Locate the cell with the specified text and output its (X, Y) center coordinate. 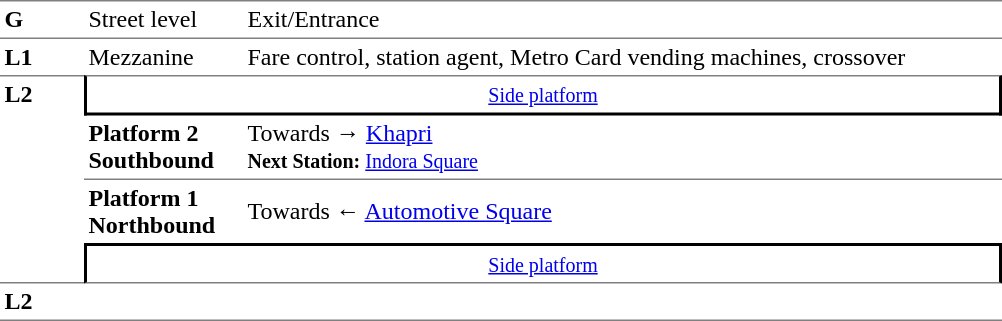
Exit/Entrance (622, 20)
L1 (42, 57)
Mezzanine (164, 57)
Towards → KhapriNext Station: Indora Square (622, 148)
Fare control, station agent, Metro Card vending machines, crossover (622, 57)
Towards ← Automotive Square (622, 212)
L2 (42, 179)
Street level (164, 20)
Platform 2Southbound (164, 148)
G (42, 20)
Platform 1Northbound (164, 212)
